From the cell containing the given text, extract its center point as [x, y] coordinate. 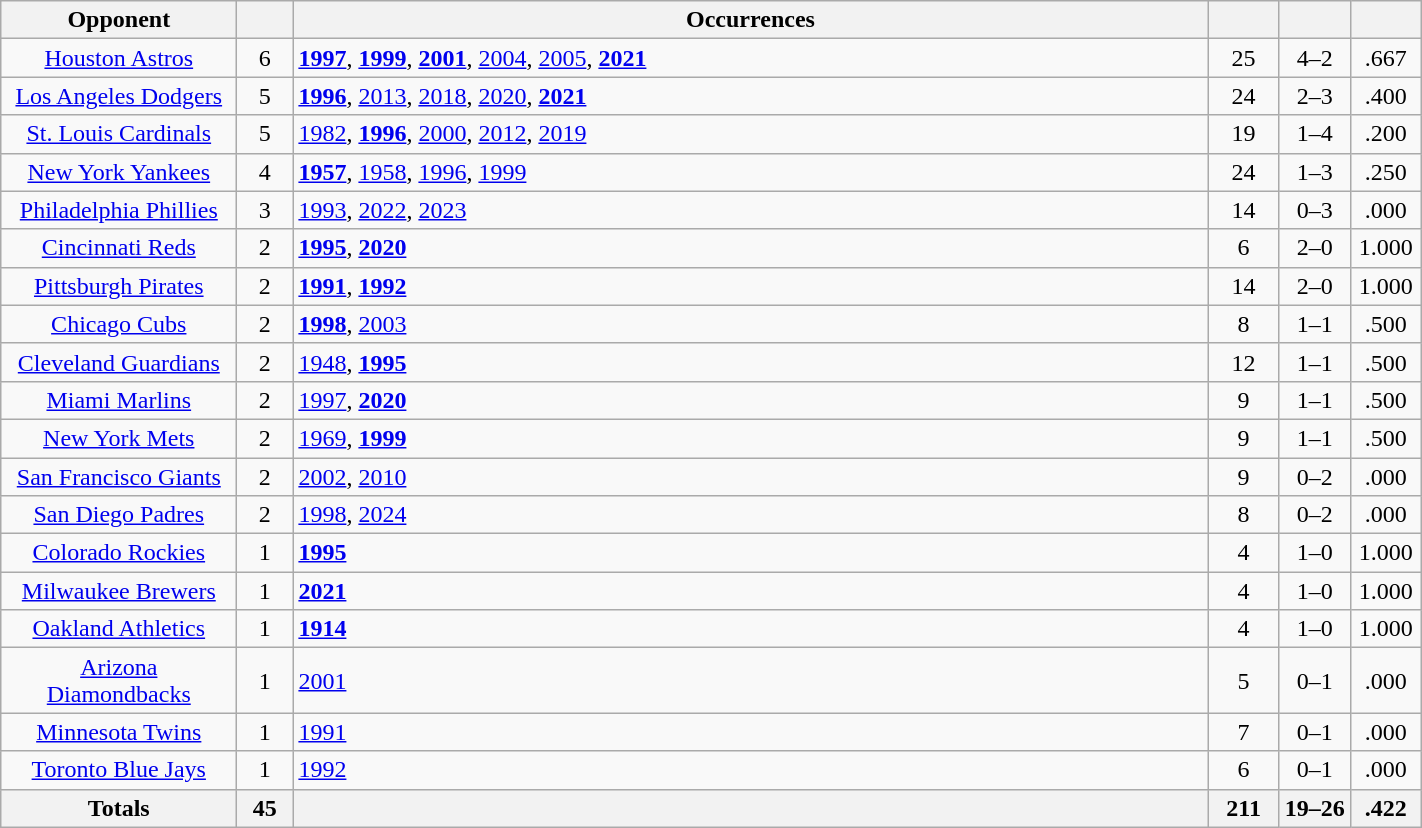
0–3 [1314, 210]
1991, 1992 [750, 286]
Oakland Athletics [119, 629]
Occurrences [750, 20]
19–26 [1314, 808]
.667 [1386, 58]
19 [1244, 134]
St. Louis Cardinals [119, 134]
1991 [750, 732]
1969, 1999 [750, 438]
2002, 2010 [750, 477]
1992 [750, 770]
Miami Marlins [119, 400]
1996, 2013, 2018, 2020, 2021 [750, 96]
Los Angeles Dodgers [119, 96]
1957, 1958, 1996, 1999 [750, 172]
Chicago Cubs [119, 324]
25 [1244, 58]
12 [1244, 362]
1998, 2003 [750, 324]
Milwaukee Brewers [119, 591]
Pittsburgh Pirates [119, 286]
1995, 2020 [750, 248]
4–2 [1314, 58]
.422 [1386, 808]
45 [265, 808]
.200 [1386, 134]
1–3 [1314, 172]
New York Mets [119, 438]
Minnesota Twins [119, 732]
Houston Astros [119, 58]
.250 [1386, 172]
2–3 [1314, 96]
1995 [750, 553]
2001 [750, 680]
211 [1244, 808]
Arizona Diamondbacks [119, 680]
1948, 1995 [750, 362]
Cincinnati Reds [119, 248]
Opponent [119, 20]
Totals [119, 808]
Cleveland Guardians [119, 362]
1997, 1999, 2001, 2004, 2005, 2021 [750, 58]
New York Yankees [119, 172]
Toronto Blue Jays [119, 770]
San Francisco Giants [119, 477]
1993, 2022, 2023 [750, 210]
7 [1244, 732]
Philadelphia Phillies [119, 210]
1914 [750, 629]
Colorado Rockies [119, 553]
1998, 2024 [750, 515]
2021 [750, 591]
San Diego Padres [119, 515]
1982, 1996, 2000, 2012, 2019 [750, 134]
.400 [1386, 96]
1–4 [1314, 134]
1997, 2020 [750, 400]
3 [265, 210]
